For the text-containing cell, return its midpoint in [X, Y] coordinate format. 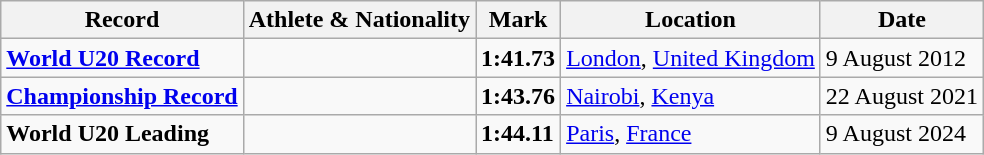
Location [691, 20]
22 August 2021 [902, 96]
World U20 Leading [122, 134]
9 August 2012 [902, 58]
1:44.11 [518, 134]
1:41.73 [518, 58]
Championship Record [122, 96]
Athlete & Nationality [359, 20]
Nairobi, Kenya [691, 96]
Paris, France [691, 134]
Record [122, 20]
Date [902, 20]
1:43.76 [518, 96]
London, United Kingdom [691, 58]
World U20 Record [122, 58]
Mark [518, 20]
9 August 2024 [902, 134]
